Return the (x, y) coordinate for the center point of the cell that contains the specified text.  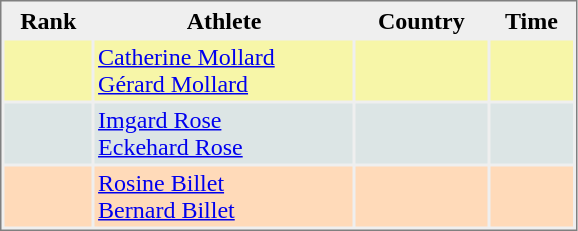
Country (422, 20)
Time (532, 20)
Athlete (224, 20)
Imgard RoseEckehard Rose (224, 134)
Rosine BilletBernard Billet (224, 196)
Catherine MollardGérard Mollard (224, 70)
Rank (48, 20)
